Identify which cell holds the provided text, then report its (X, Y) central coordinate. 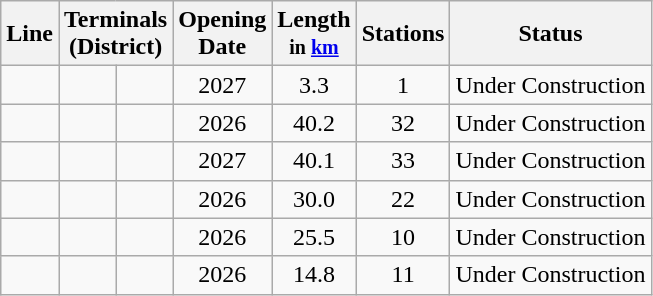
40.2 (314, 123)
33 (403, 161)
Line (30, 34)
10 (403, 237)
Lengthin km (314, 34)
22 (403, 199)
14.8 (314, 275)
32 (403, 123)
25.5 (314, 237)
Status (550, 34)
Terminals(District) (115, 34)
3.3 (314, 85)
OpeningDate (222, 34)
1 (403, 85)
30.0 (314, 199)
Stations (403, 34)
40.1 (314, 161)
11 (403, 275)
